Provide the (X, Y) coordinate of the cell's center where the given text is located.  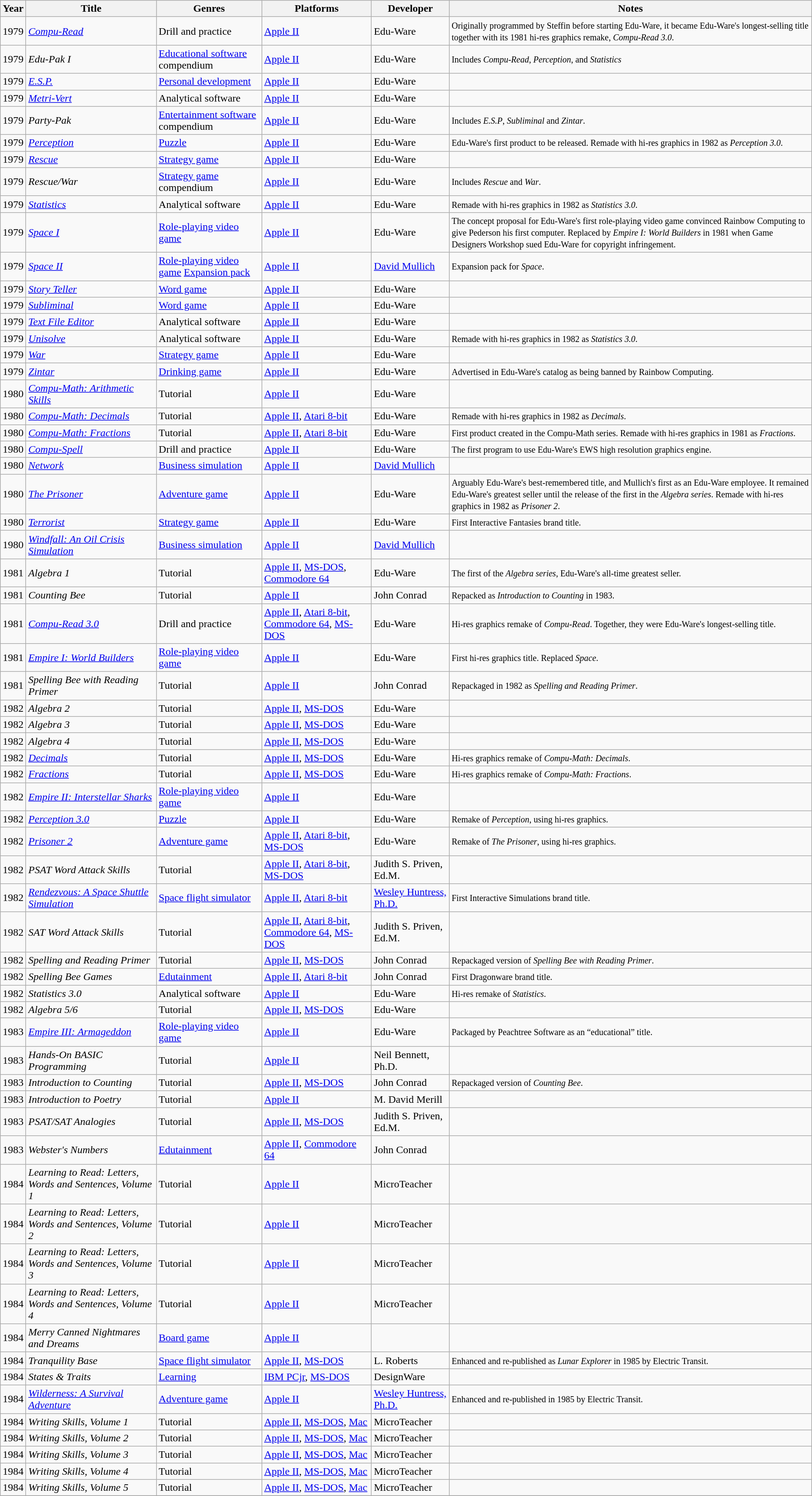
Space II (91, 266)
Windfall: An Oil Crisis Simulation (91, 544)
Rescue/War (91, 181)
IBM PCjr, MS-DOS (317, 1377)
Writing Skills, Volume 3 (91, 1455)
Repackaged version of Counting Bee. (631, 1083)
First Interactive Fantasies brand title. (631, 522)
PSAT Word Attack Skills (91, 870)
SAT Word Attack Skills (91, 932)
First hi-res graphics title. Replaced Space. (631, 658)
Empire III: Armageddon (91, 1032)
Compu-Read 3.0 (91, 623)
Personal development (209, 82)
Hands-On BASIC Programming (91, 1061)
The first program to use Edu-Ware's EWS high resolution graphics engine. (631, 449)
Algebra 1 (91, 573)
Apple II, MS-DOS, Commodore 64 (317, 573)
Counting Bee (91, 595)
Prisoner 2 (91, 841)
Wilderness: A Survival Adventure (91, 1399)
PSAT/SAT Analogies (91, 1121)
Empire I: World Builders (91, 658)
Learning to Read: Letters, Words and Sentences, Volume 3 (91, 1264)
L. Roberts (410, 1360)
Perception (91, 143)
Title (91, 9)
Party-Pak (91, 121)
Writing Skills, Volume 1 (91, 1421)
Webster's Numbers (91, 1150)
Tranquility Base (91, 1360)
Writing Skills, Volume 5 (91, 1488)
The Prisoner (91, 494)
Spelling Bee Games (91, 977)
Terrorist (91, 522)
Repackaged in 1982 as Spelling and Reading Primer. (631, 686)
Includes Rescue and War. (631, 181)
Compu-Math: Decimals (91, 416)
Rendezvous: A Space Shuttle Simulation (91, 898)
Algebra 2 (91, 708)
Writing Skills, Volume 4 (91, 1471)
The first of the Algebra series, Edu-Ware's all-time greatest seller. (631, 573)
Developer (410, 9)
First product created in the Compu-Math series. Remade with hi-res graphics in 1981 as Fractions. (631, 433)
Notes (631, 9)
Statistics (91, 204)
Hi-res remake of Statistics. (631, 993)
Learning to Read: Letters, Words and Sentences, Volume 2 (91, 1224)
Drinking game (209, 372)
Repackaged version of Spelling Bee with Reading Primer. (631, 960)
Space I (91, 232)
Strategy game compendium (209, 181)
Statistics 3.0 (91, 993)
Learning to Read: Letters, Words and Sentences, Volume 4 (91, 1304)
Remade with hi-res graphics in 1982 as Decimals. (631, 416)
Entertainment software compendium (209, 121)
DesignWare (410, 1377)
Introduction to Counting (91, 1083)
M. David Merill (410, 1099)
Enhanced and re-published as Lunar Explorer in 1985 by Electric Transit. (631, 1360)
Merry Canned Nightmares and Dreams (91, 1338)
Platforms (317, 9)
States & Traits (91, 1377)
Rescue (91, 159)
Zintar (91, 372)
Compu-Spell (91, 449)
Board game (209, 1338)
Empire II: Interstellar Sharks (91, 797)
Includes E.S.P, Subliminal and Zintar. (631, 121)
War (91, 355)
Edu-Ware's first product to be released. Remade with hi-res graphics in 1982 as Perception 3.0. (631, 143)
Genres (209, 9)
Story Teller (91, 289)
Compu-Math: Arithmetic Skills (91, 394)
Includes Compu-Read, Perception, and Statistics (631, 59)
Advertised in Edu-Ware's catalog as being banned by Rainbow Computing. (631, 372)
Compu-Read (91, 31)
Subliminal (91, 306)
Decimals (91, 758)
Hi-res graphics remake of Compu-Math: Fractions. (631, 774)
Learning (209, 1377)
Compu-Math: Fractions (91, 433)
Introduction to Poetry (91, 1099)
Unisolve (91, 339)
Algebra 5/6 (91, 1010)
Algebra 4 (91, 741)
Educational software compendium (209, 59)
Writing Skills, Volume 2 (91, 1438)
First Interactive Simulations brand title. (631, 898)
Remake of The Prisoner, using hi-res graphics. (631, 841)
Metri-Vert (91, 98)
Hi-res graphics remake of Compu-Math: Decimals. (631, 758)
Expansion pack for Space. (631, 266)
Fractions (91, 774)
Perception 3.0 (91, 819)
Spelling Bee with Reading Primer (91, 686)
Algebra 3 (91, 725)
Apple II, Commodore 64 (317, 1150)
Repacked as Introduction to Counting in 1983. (631, 595)
First Dragonware brand title. (631, 977)
Edu-Pak I (91, 59)
Neil Bennett, Ph.D. (410, 1061)
Learning to Read: Letters, Words and Sentences, Volume 1 (91, 1184)
Network (91, 466)
Enhanced and re-published in 1985 by Electric Transit. (631, 1399)
Packaged by Peachtree Software as an “educational” title. (631, 1032)
Role-playing video game Expansion pack (209, 266)
Text File Editor (91, 322)
Year (13, 9)
Hi-res graphics remake of Compu-Read. Together, they were Edu-Ware's longest-selling title. (631, 623)
Remake of Perception, using hi-res graphics. (631, 819)
Spelling and Reading Primer (91, 960)
E.S.P. (91, 82)
